From the cell containing the given text, extract its center point as [x, y] coordinate. 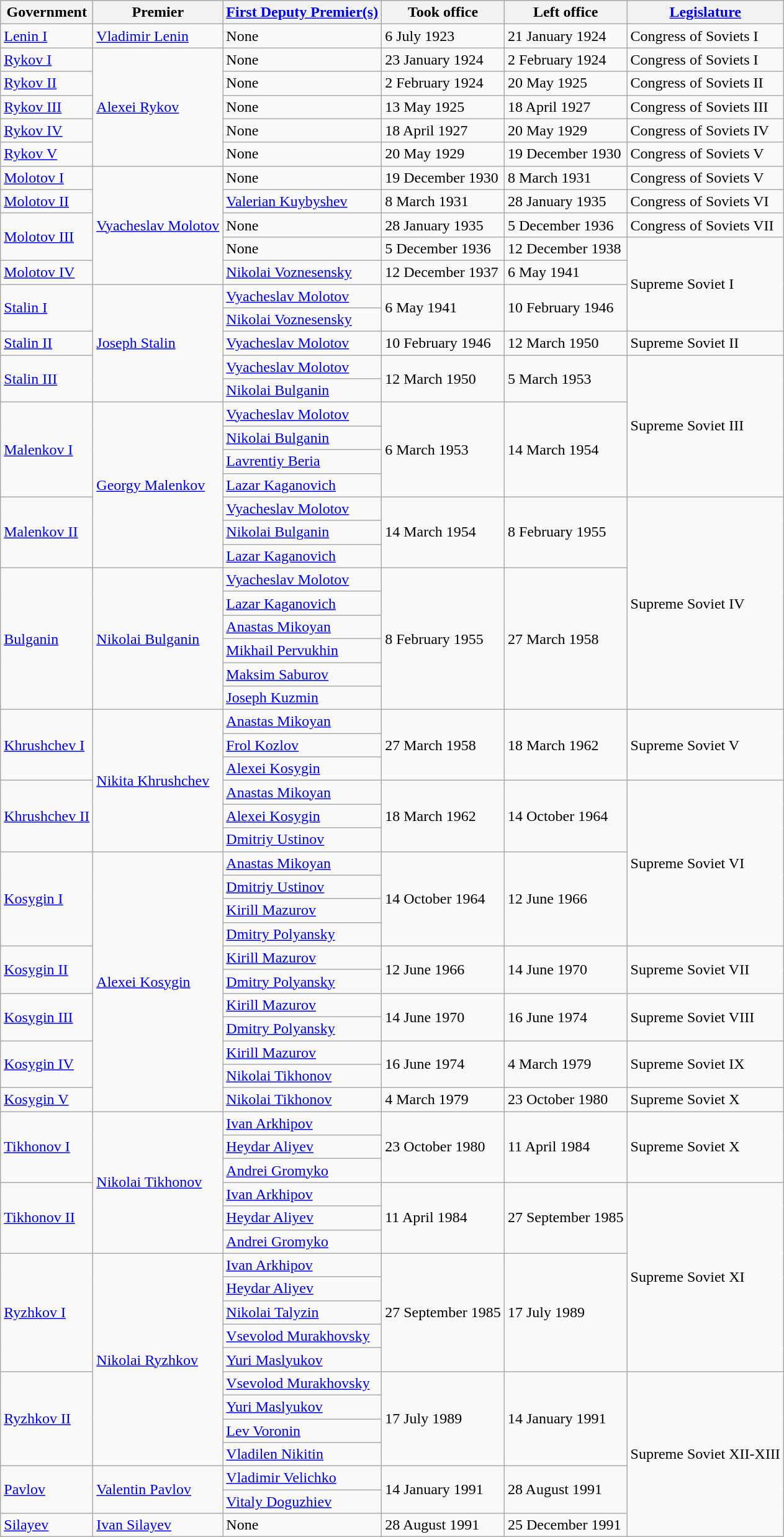
Lenin I [47, 36]
Lavrentiy Beria [302, 461]
Rykov V [47, 154]
6 March 1953 [443, 450]
Khrushchev II [47, 816]
Georgy Malenkov [158, 485]
Molotov IV [47, 272]
Molotov II [47, 201]
Stalin II [47, 343]
Left office [565, 12]
Khrushchev I [47, 745]
Tikhonov II [47, 1218]
Congress of Soviets VI [705, 201]
Supreme Soviet IV [705, 604]
Rykov III [47, 107]
12 December 1938 [565, 248]
Stalin I [47, 308]
Rykov IV [47, 130]
Silayev [47, 1525]
Congress of Soviets II [705, 83]
Ryzhkov I [47, 1312]
Supreme Soviet VI [705, 863]
Valentin Pavlov [158, 1490]
Vladimir Lenin [158, 36]
Kosygin III [47, 1017]
Kosygin V [47, 1100]
Nikolai Talyzin [302, 1312]
Congress of Soviets III [705, 107]
Alexei Rykov [158, 107]
Maksim Saburov [302, 674]
13 May 1925 [443, 107]
Lev Voronin [302, 1430]
Vladimir Velichko [302, 1478]
Supreme Soviet II [705, 343]
Supreme Soviet VII [705, 969]
25 December 1991 [565, 1525]
Kosygin II [47, 969]
Congress of Soviets VII [705, 225]
Government [47, 12]
Rykov II [47, 83]
Supreme Soviet XII-XIII [705, 1454]
Took office [443, 12]
Supreme Soviet XI [705, 1277]
Supreme Soviet V [705, 745]
Nikolai Ryzhkov [158, 1360]
Supreme Soviet VIII [705, 1017]
Joseph Stalin [158, 343]
Supreme Soviet IX [705, 1064]
20 May 1925 [565, 83]
Malenkov I [47, 450]
Kosygin I [47, 899]
Stalin III [47, 379]
Bulganin [47, 638]
Legislature [705, 12]
Vitaly Doguzhiev [302, 1502]
23 January 1924 [443, 60]
Vladilen Nikitin [302, 1454]
Valerian Kuybyshev [302, 201]
Mikhail Pervukhin [302, 650]
Supreme Soviet I [705, 284]
Congress of Soviets IV [705, 130]
Malenkov II [47, 532]
Rykov I [47, 60]
Kosygin IV [47, 1064]
Ryzhkov II [47, 1418]
Joseph Kuzmin [302, 698]
12 December 1937 [443, 272]
Tikhonov I [47, 1147]
Supreme Soviet III [705, 426]
Ivan Silayev [158, 1525]
Frol Kozlov [302, 745]
Nikita Khrushchev [158, 781]
6 July 1923 [443, 36]
Molotov I [47, 178]
Premier [158, 12]
Pavlov [47, 1490]
First Deputy Premier(s) [302, 12]
5 March 1953 [565, 379]
21 January 1924 [565, 36]
Molotov III [47, 237]
